Extract the [x, y] coordinate from the center of the cell holding the provided text.  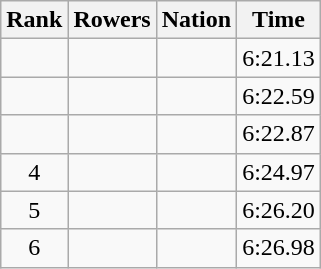
4 [34, 172]
Nation [196, 20]
6:26.98 [279, 248]
6:22.87 [279, 134]
Rowers [112, 20]
Rank [34, 20]
6:21.13 [279, 58]
6 [34, 248]
Time [279, 20]
6:24.97 [279, 172]
6:22.59 [279, 96]
5 [34, 210]
6:26.20 [279, 210]
